Return [X, Y] of the center of cell containing provided text 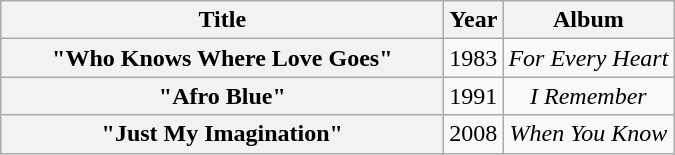
"Afro Blue" [222, 96]
1983 [474, 58]
Year [474, 20]
For Every Heart [588, 58]
2008 [474, 134]
Title [222, 20]
I Remember [588, 96]
"Who Knows Where Love Goes" [222, 58]
When You Know [588, 134]
"Just My Imagination" [222, 134]
Album [588, 20]
1991 [474, 96]
